Search for the cell housing the specified text and yield its [X, Y] center coordinate. 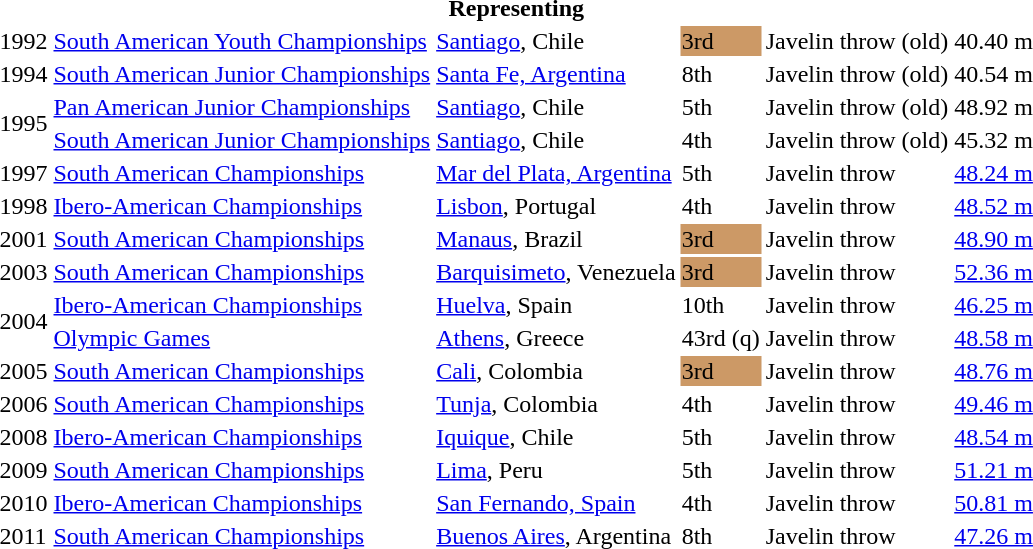
Barquisimeto, Venezuela [556, 272]
Tunja, Colombia [556, 404]
San Fernando, Spain [556, 503]
Lima, Peru [556, 470]
Iquique, Chile [556, 437]
Lisbon, Portugal [556, 206]
Manaus, Brazil [556, 239]
Huelva, Spain [556, 305]
Cali, Colombia [556, 371]
43rd (q) [720, 338]
Athens, Greece [556, 338]
Mar del Plata, Argentina [556, 173]
10th [720, 305]
South American Youth Championships [242, 41]
Olympic Games [242, 338]
8th [720, 74]
Santa Fe, Argentina [556, 74]
Pan American Junior Championships [242, 107]
